Output the [X, Y] coordinate of the center of the cell containing the given text.  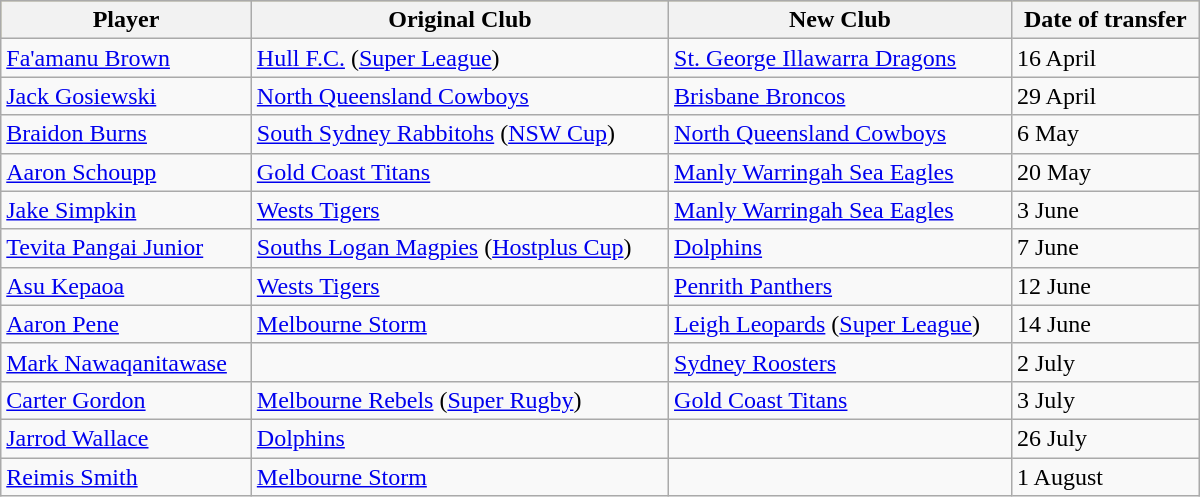
Asu Kepaoa [126, 286]
Carter Gordon [126, 400]
7 June [1105, 248]
South Sydney Rabbitohs (NSW Cup) [460, 134]
Brisbane Broncos [840, 96]
Date of transfer [1105, 20]
29 April [1105, 96]
Mark Nawaqanitawase [126, 362]
3 June [1105, 210]
New Club [840, 20]
Aaron Schoupp [126, 172]
Leigh Leopards (Super League) [840, 324]
Hull F.C. (Super League) [460, 58]
Player [126, 20]
St. George Illawarra Dragons [840, 58]
Jack Gosiewski [126, 96]
Sydney Roosters [840, 362]
Penrith Panthers [840, 286]
Braidon Burns [126, 134]
14 June [1105, 324]
Reimis Smith [126, 477]
Original Club [460, 20]
Fa'amanu Brown [126, 58]
Aaron Pene [126, 324]
20 May [1105, 172]
Souths Logan Magpies (Hostplus Cup) [460, 248]
Jake Simpkin [126, 210]
Tevita Pangai Junior [126, 248]
Melbourne Rebels (Super Rugby) [460, 400]
Jarrod Wallace [126, 438]
6 May [1105, 134]
3 July [1105, 400]
1 August [1105, 477]
26 July [1105, 438]
12 June [1105, 286]
2 July [1105, 362]
16 April [1105, 58]
